Return the (X, Y) coordinate for the center point of the cell that contains the specified text.  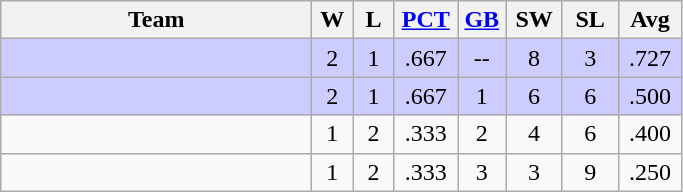
9 (590, 172)
W (332, 20)
.500 (650, 96)
Team (156, 20)
SL (590, 20)
.727 (650, 58)
GB (482, 20)
.250 (650, 172)
SW (534, 20)
4 (534, 134)
Avg (650, 20)
L (374, 20)
.400 (650, 134)
-- (482, 58)
8 (534, 58)
PCT (426, 20)
